Provide the (x, y) coordinate of the cell's center where the given text is located.  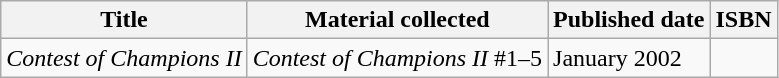
Title (124, 20)
ISBN (744, 20)
January 2002 (629, 58)
Published date (629, 20)
Material collected (397, 20)
Contest of Champions II (124, 58)
Contest of Champions II #1–5 (397, 58)
